For the text-containing cell, return its midpoint in (X, Y) coordinate format. 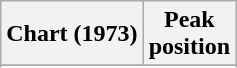
Chart (1973) (72, 34)
Peakposition (189, 34)
